Search for the cell housing the specified text and yield its (x, y) center coordinate. 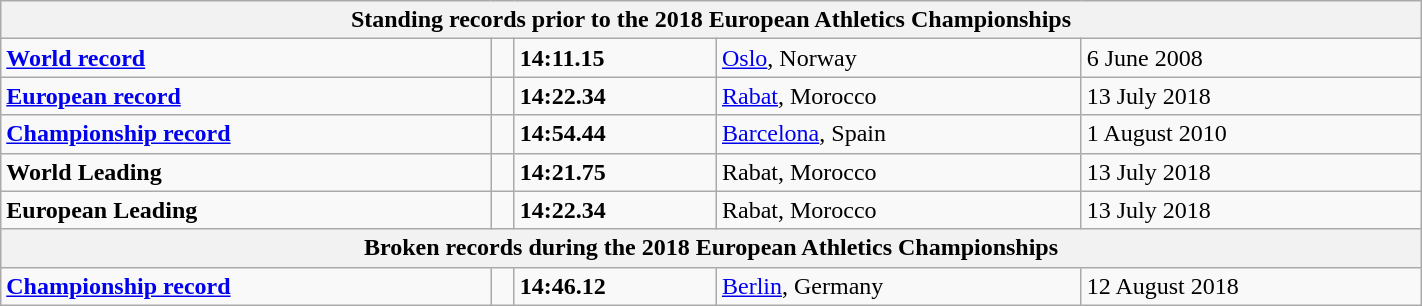
12 August 2018 (1251, 286)
1 August 2010 (1251, 134)
Oslo, Norway (898, 58)
14:46.12 (615, 286)
14:54.44 (615, 134)
14:21.75 (615, 172)
Broken records during the 2018 European Athletics Championships (711, 248)
Standing records prior to the 2018 European Athletics Championships (711, 20)
World record (246, 58)
European Leading (246, 210)
World Leading (246, 172)
6 June 2008 (1251, 58)
European record (246, 96)
Berlin, Germany (898, 286)
Barcelona, Spain (898, 134)
14:11.15 (615, 58)
